From the cell containing the given text, extract its center point as (X, Y) coordinate. 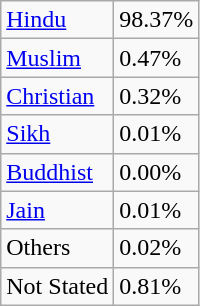
0.02% (156, 248)
Buddhist (58, 172)
0.81% (156, 286)
0.47% (156, 58)
Not Stated (58, 286)
Others (58, 248)
Hindu (58, 20)
0.00% (156, 172)
98.37% (156, 20)
Sikh (58, 134)
Muslim (58, 58)
Jain (58, 210)
Christian (58, 96)
0.32% (156, 96)
